Capture the cell that displays the provided text and extract its [x, y] central coordinate. 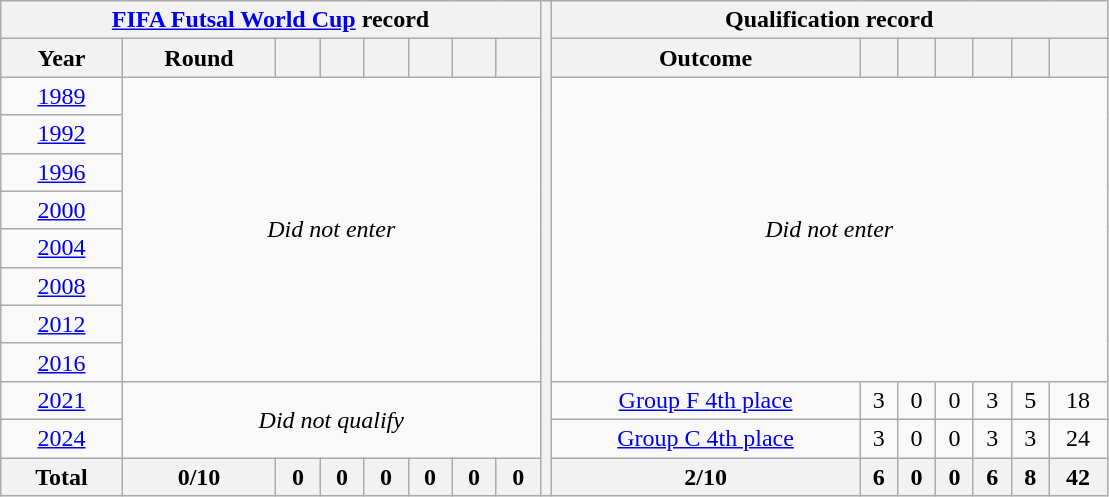
2004 [62, 248]
24 [1078, 438]
Outcome [705, 58]
Round [199, 58]
2000 [62, 210]
FIFA Futsal World Cup record [271, 20]
2/10 [705, 477]
Group F 4th place [705, 400]
1996 [62, 172]
Total [62, 477]
1992 [62, 134]
Did not qualify [331, 419]
0/10 [199, 477]
2012 [62, 324]
2024 [62, 438]
Qualification record [829, 20]
18 [1078, 400]
42 [1078, 477]
Year [62, 58]
8 [1030, 477]
2016 [62, 362]
2008 [62, 286]
5 [1030, 400]
Group C 4th place [705, 438]
2021 [62, 400]
1989 [62, 96]
